Identify which cell holds the provided text, then report its (X, Y) central coordinate. 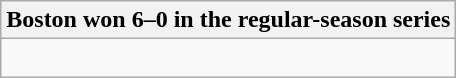
Boston won 6–0 in the regular-season series (228, 20)
